Return (X, Y) of the center of cell containing provided text 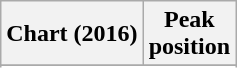
Chart (2016) (72, 34)
Peak position (189, 34)
